From the cell containing the given text, extract its center point as (X, Y) coordinate. 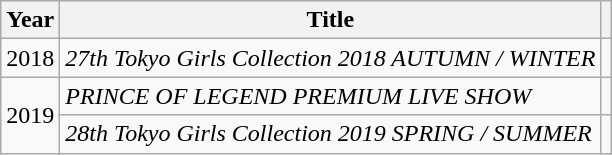
Year (30, 20)
28th Tokyo Girls Collection 2019 SPRING / SUMMER (330, 134)
2018 (30, 58)
2019 (30, 115)
PRINCE OF LEGEND PREMIUM LIVE SHOW (330, 96)
Title (330, 20)
27th Tokyo Girls Collection 2018 AUTUMN / WINTER (330, 58)
